Identify which cell holds the provided text, then report its (X, Y) central coordinate. 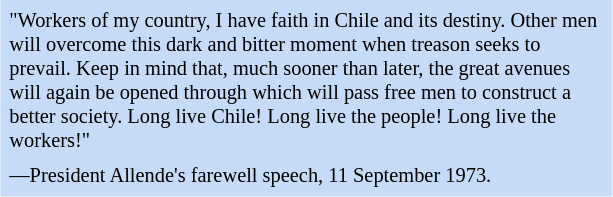
—President Allende's farewell speech, 11 September 1973. (306, 176)
